Capture the cell that displays the provided text and extract its [x, y] central coordinate. 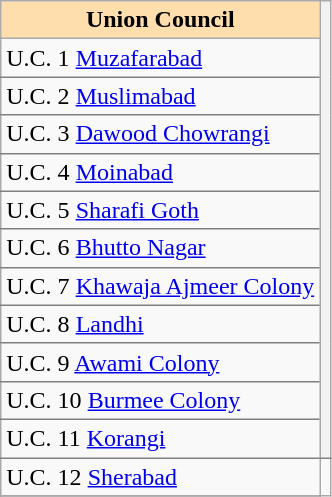
U.C. 1 Muzafarabad [160, 58]
U.C. 9 Awami Colony [160, 362]
U.C. 4 Moinabad [160, 172]
U.C. 11 Korangi [160, 438]
U.C. 12 Sherabad [160, 477]
U.C. 10 Burmee Colony [160, 400]
U.C. 3 Dawood Chowrangi [160, 134]
U.C. 2 Muslimabad [160, 96]
U.C. 8 Landhi [160, 324]
U.C. 5 Sharafi Goth [160, 210]
Union Council [160, 20]
U.C. 7 Khawaja Ajmeer Colony [160, 286]
U.C. 6 Bhutto Nagar [160, 248]
